Provide the (X, Y) coordinate of the cell's center where the given text is located.  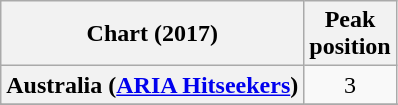
Chart (2017) (152, 34)
3 (350, 85)
Australia (ARIA Hitseekers) (152, 85)
Peakposition (350, 34)
